Locate the cell with the specified text and output its [X, Y] center coordinate. 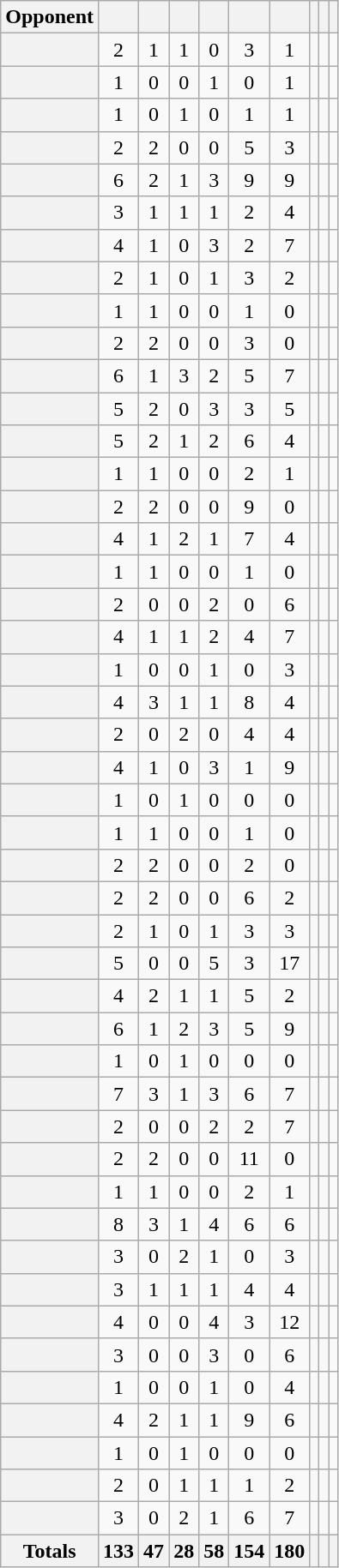
Opponent [50, 17]
58 [215, 1551]
47 [154, 1551]
133 [118, 1551]
154 [249, 1551]
17 [290, 964]
180 [290, 1551]
11 [249, 1159]
Totals [50, 1551]
12 [290, 1322]
28 [184, 1551]
